Scan for the cell matching the given text and deliver its (x, y) coordinate at center. 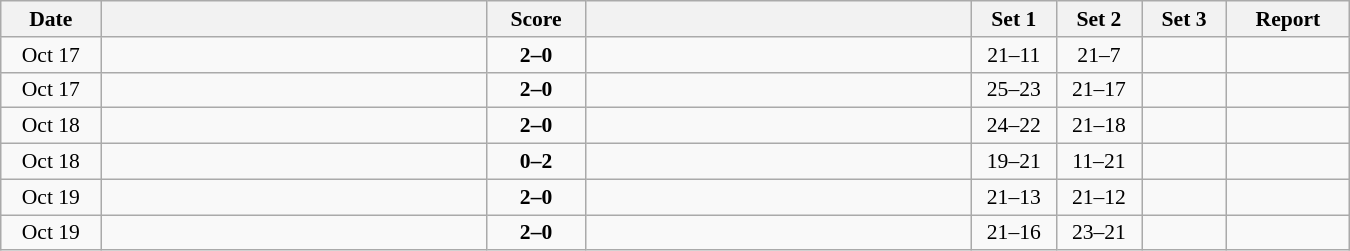
24–22 (1014, 126)
Set 1 (1014, 19)
Report (1288, 19)
21–12 (1098, 197)
21–18 (1098, 126)
21–16 (1014, 233)
19–21 (1014, 162)
11–21 (1098, 162)
21–13 (1014, 197)
Set 3 (1184, 19)
21–17 (1098, 90)
Set 2 (1098, 19)
0–2 (536, 162)
21–11 (1014, 55)
23–21 (1098, 233)
Date (51, 19)
21–7 (1098, 55)
Score (536, 19)
25–23 (1014, 90)
